Pinpoint the cell where the given text exists, returning its [x, y] midpoint coordinate. 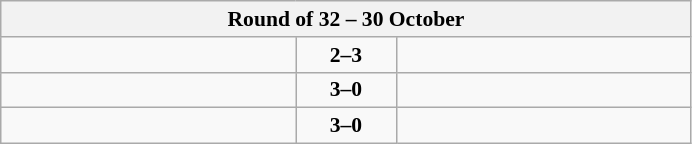
Round of 32 – 30 October [346, 19]
2–3 [346, 55]
